Provide the (X, Y) coordinate of the cell's center where the given text is located.  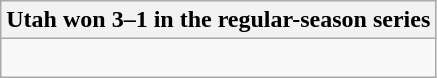
Utah won 3–1 in the regular-season series (218, 20)
